Detect which cell encompasses the target text, then output its [x, y] center coordinate. 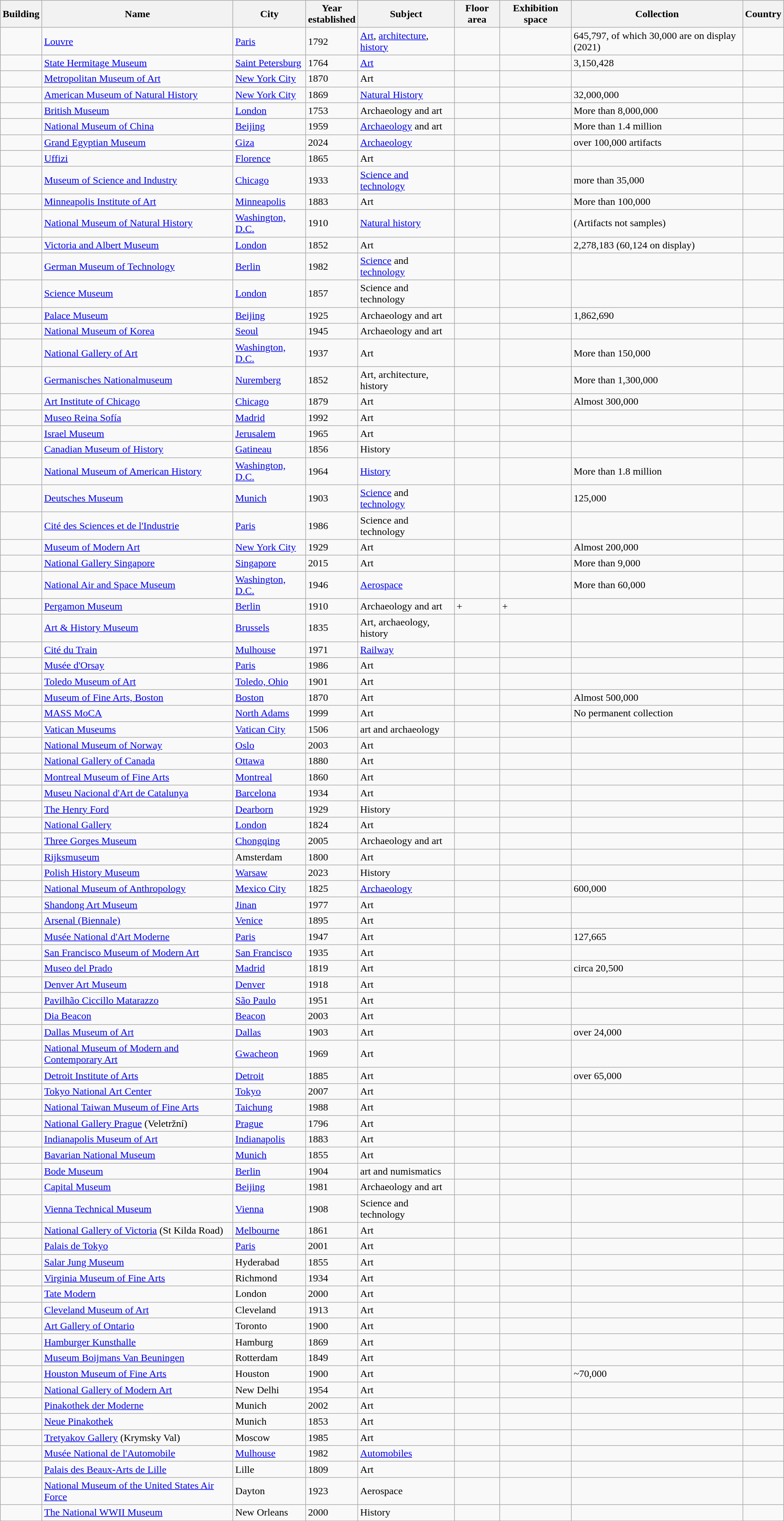
Exhibition space [536, 14]
1506 [332, 729]
Houston [269, 1374]
Hamburger Kunsthalle [137, 1342]
Warsaw [269, 873]
Dia Beacon [137, 1016]
National Museum of Korea [137, 331]
1935 [332, 953]
Rijksmuseum [137, 857]
Capital Museum [137, 1187]
National Museum of Modern and Contemporary Art [137, 1054]
City [269, 14]
Jerusalem [269, 434]
São Paulo [269, 1000]
More than 8,000,000 [657, 111]
1946 [332, 585]
The Henry Ford [137, 809]
More than 100,000 [657, 201]
Minneapolis [269, 201]
Art Institute of Chicago [137, 402]
National Museum of Norway [137, 745]
Detroit Institute of Arts [137, 1075]
Museum of Science and Industry [137, 180]
Grand Egyptian Museum [137, 142]
More than 150,000 [657, 353]
Houston Museum of Fine Arts [137, 1374]
1879 [332, 402]
Mexico City [269, 889]
Natural History [406, 95]
1880 [332, 761]
1885 [332, 1075]
Museum of Fine Arts, Boston [137, 697]
127,665 [657, 937]
1853 [332, 1422]
Dallas Museum of Art [137, 1032]
~70,000 [657, 1374]
National Gallery of Modern Art [137, 1389]
National Gallery of Art [137, 353]
1857 [332, 294]
Venice [269, 921]
Ottawa [269, 761]
1964 [332, 471]
National Taiwan Museum of Fine Arts [137, 1107]
Automobiles [406, 1454]
National Museum of the United States Air Force [137, 1491]
More than 60,000 [657, 585]
Nuremberg [269, 380]
1753 [332, 111]
1796 [332, 1123]
1985 [332, 1438]
1988 [332, 1107]
over 24,000 [657, 1032]
Moscow [269, 1438]
Vatican Museums [137, 729]
Salar Jung Museum [137, 1262]
1,862,690 [657, 315]
2002 [332, 1406]
Vatican City [269, 729]
Oslo [269, 745]
Gwacheon [269, 1054]
1999 [332, 713]
American Museum of Natural History [137, 95]
Museum Boijmans Van Beuningen [137, 1358]
Musée National de l'Automobile [137, 1454]
Pergamon Museum [137, 607]
German Museum of Technology [137, 266]
Yearestablished [332, 14]
National Gallery of Victoria (St Kilda Road) [137, 1230]
National Gallery Prague (Veletržní) [137, 1123]
1835 [332, 628]
Bode Museum [137, 1171]
1904 [332, 1171]
1800 [332, 857]
MASS MoCA [137, 713]
Beacon [269, 1016]
Museo Reina Sofía [137, 418]
Palais des Beaux-Arts de Lille [137, 1469]
Country [763, 14]
Palace Museum [137, 315]
32,000,000 [657, 95]
Art, archaeology, history [406, 628]
more than 35,000 [657, 180]
The National WWII Museum [137, 1513]
North Adams [269, 713]
British Museum [137, 111]
Pinakothek der Moderne [137, 1406]
Cité des Sciences et de l'Industrie [137, 525]
1981 [332, 1187]
Neue Pinakothek [137, 1422]
Art Gallery of Ontario [137, 1326]
Montreal Museum of Fine Arts [137, 777]
1923 [332, 1491]
Gatineau [269, 449]
Amsterdam [269, 857]
More than 1,300,000 [657, 380]
Palais de Tokyo [137, 1246]
2023 [332, 873]
Toronto [269, 1326]
1971 [332, 650]
1901 [332, 682]
Germanisches Nationalmuseum [137, 380]
Singapore [269, 563]
Museo del Prado [137, 968]
Cleveland [269, 1310]
Floor area [477, 14]
1792 [332, 41]
Indianapolis Museum of Art [137, 1139]
Bavarian National Museum [137, 1155]
Dayton [269, 1491]
Arsenal (Biennale) [137, 921]
Prague [269, 1123]
Pavilhão Ciccillo Matarazzo [137, 1000]
Seoul [269, 331]
2,278,183 (60,124 on display) [657, 245]
Dearborn [269, 809]
1951 [332, 1000]
Almost 500,000 [657, 697]
1824 [332, 825]
Rotterdam [269, 1358]
1969 [332, 1054]
Victoria and Albert Museum [137, 245]
Montreal [269, 777]
Cleveland Museum of Art [137, 1310]
1925 [332, 315]
Vienna [269, 1209]
Railway [406, 650]
Florence [269, 158]
Three Gorges Museum [137, 841]
Jinan [269, 905]
over 65,000 [657, 1075]
Polish History Museum [137, 873]
National Museum of China [137, 127]
San Francisco [269, 953]
art and numismatics [406, 1171]
Boston [269, 697]
More than 9,000 [657, 563]
Tokyo National Art Center [137, 1091]
Shandong Art Museum [137, 905]
Indianapolis [269, 1139]
Musée d'Orsay [137, 666]
National Gallery of Canada [137, 761]
Hamburg [269, 1342]
1865 [332, 158]
1860 [332, 777]
600,000 [657, 889]
Cité du Train [137, 650]
Art & History Museum [137, 628]
Natural history [406, 223]
1977 [332, 905]
Toledo Museum of Art [137, 682]
1819 [332, 968]
Louvre [137, 41]
Denver [269, 984]
2005 [332, 841]
Museu Nacional d'Art de Catalunya [137, 793]
1825 [332, 889]
1992 [332, 418]
2001 [332, 1246]
over 100,000 artifacts [657, 142]
Toledo, Ohio [269, 682]
Musée National d'Art Moderne [137, 937]
3,150,428 [657, 63]
Metropolitan Museum of Art [137, 79]
New Orleans [269, 1513]
National Air and Space Museum [137, 585]
National Museum of Natural History [137, 223]
1856 [332, 449]
National Museum of Anthropology [137, 889]
State Hermitage Museum [137, 63]
Dallas [269, 1032]
2024 [332, 142]
Denver Art Museum [137, 984]
Minneapolis Institute of Art [137, 201]
Tokyo [269, 1091]
125,000 [657, 498]
National Museum of American History [137, 471]
Uffizi [137, 158]
Almost 200,000 [657, 547]
1849 [332, 1358]
Canadian Museum of History [137, 449]
New Delhi [269, 1389]
No permanent collection [657, 713]
National Gallery [137, 825]
Building [21, 14]
1764 [332, 63]
Giza [269, 142]
Subject [406, 14]
circa 20,500 [657, 968]
645,797, of which 30,000 are on display (2021) [657, 41]
Tate Modern [137, 1294]
1945 [332, 331]
1947 [332, 937]
(Artifacts not samples) [657, 223]
1918 [332, 984]
Collection [657, 14]
More than 1.4 million [657, 127]
art and archaeology [406, 729]
1965 [332, 434]
Lille [269, 1469]
Taichung [269, 1107]
Almost 300,000 [657, 402]
1895 [332, 921]
1959 [332, 127]
1809 [332, 1469]
1861 [332, 1230]
Barcelona [269, 793]
More than 1.8 million [657, 471]
2015 [332, 563]
National Gallery Singapore [137, 563]
Saint Petersburg [269, 63]
Richmond [269, 1278]
Detroit [269, 1075]
Chongqing [269, 841]
1933 [332, 180]
2007 [332, 1091]
Name [137, 14]
Deutsches Museum [137, 498]
1937 [332, 353]
1908 [332, 1209]
Science Museum [137, 294]
Museum of Modern Art [137, 547]
1954 [332, 1389]
Israel Museum [137, 434]
San Francisco Museum of Modern Art [137, 953]
Brussels [269, 628]
Vienna Technical Museum [137, 1209]
Tretyakov Gallery (Krymsky Val) [137, 1438]
1913 [332, 1310]
Melbourne [269, 1230]
Virginia Museum of Fine Arts [137, 1278]
Hyderabad [269, 1262]
